Return the (X, Y) coordinate for the center point of the cell that contains the specified text.  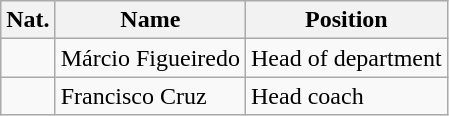
Name (150, 20)
Márcio Figueiredo (150, 58)
Nat. (28, 20)
Francisco Cruz (150, 96)
Head of department (347, 58)
Head coach (347, 96)
Position (347, 20)
